Extract the (X, Y) coordinate from the center of the cell holding the provided text.  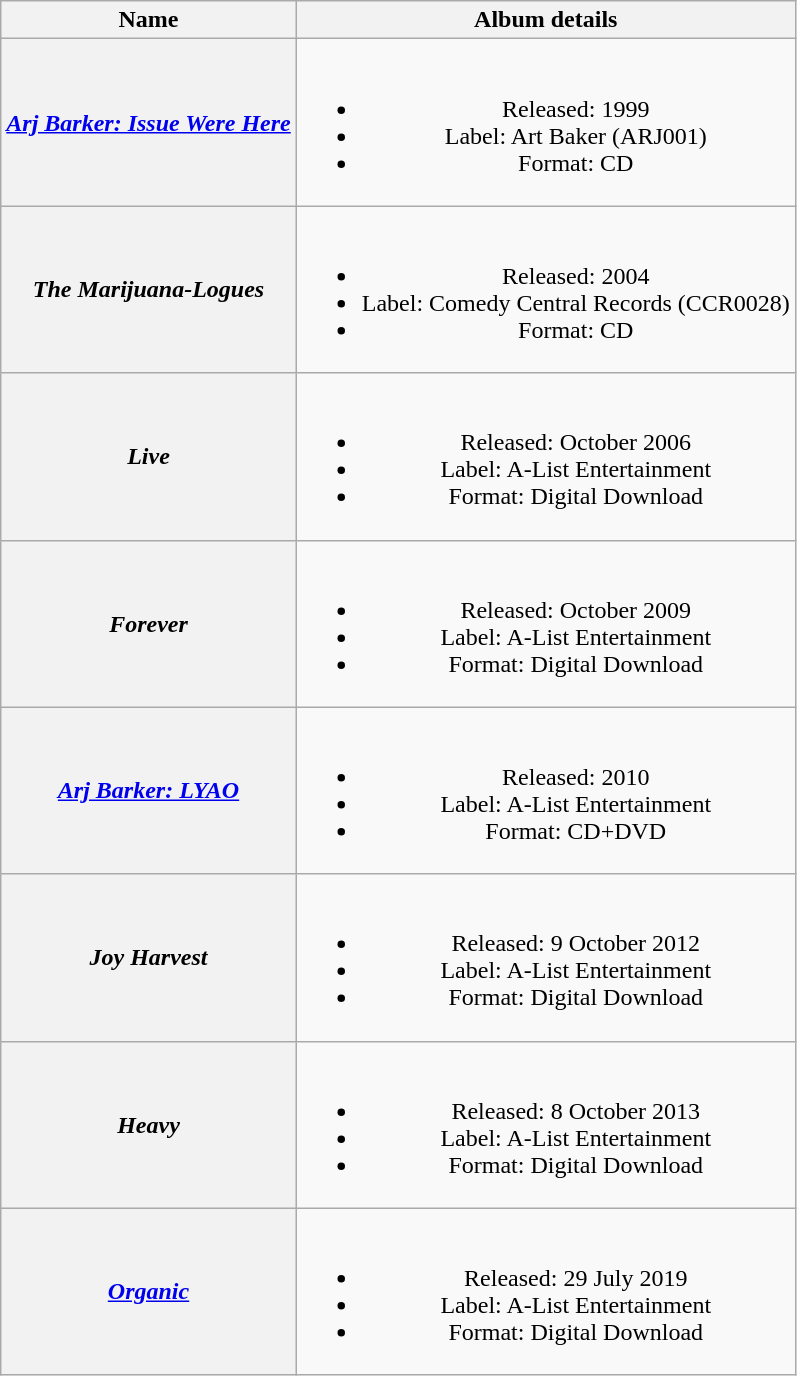
Forever (149, 624)
Released: 1999Label: Art Baker (ARJ001)Format: CD (546, 122)
Arj Barker: LYAO (149, 790)
Released: 2010Label: A-List EntertainmentFormat: CD+DVD (546, 790)
Arj Barker: Issue Were Here (149, 122)
Album details (546, 20)
Name (149, 20)
The Marijuana-Logues (149, 290)
Heavy (149, 1124)
Released: 8 October 2013Label: A-List EntertainmentFormat: Digital Download (546, 1124)
Joy Harvest (149, 958)
Released: 9 October 2012Label: A-List EntertainmentFormat: Digital Download (546, 958)
Released: October 2006Label: A-List EntertainmentFormat: Digital Download (546, 456)
Released: October 2009Label: A-List EntertainmentFormat: Digital Download (546, 624)
Released: 29 July 2019Label: A-List EntertainmentFormat: Digital Download (546, 1292)
Released: 2004Label: Comedy Central Records (CCR0028)Format: CD (546, 290)
Live (149, 456)
Organic (149, 1292)
